Determine the [x, y] coordinate at the center of the cell enclosing the given text.  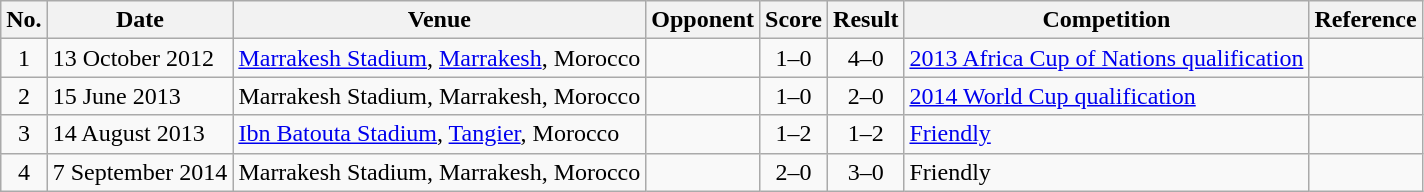
3 [24, 134]
7 September 2014 [140, 172]
2013 Africa Cup of Nations qualification [1106, 58]
No. [24, 20]
Reference [1366, 20]
1 [24, 58]
2014 World Cup qualification [1106, 96]
Ibn Batouta Stadium, Tangier, Morocco [440, 134]
15 June 2013 [140, 96]
Result [866, 20]
Score [794, 20]
3–0 [866, 172]
2 [24, 96]
Competition [1106, 20]
4 [24, 172]
13 October 2012 [140, 58]
14 August 2013 [140, 134]
Venue [440, 20]
Date [140, 20]
4–0 [866, 58]
Opponent [703, 20]
